Extract the (X, Y) coordinate from the center of the cell holding the provided text.  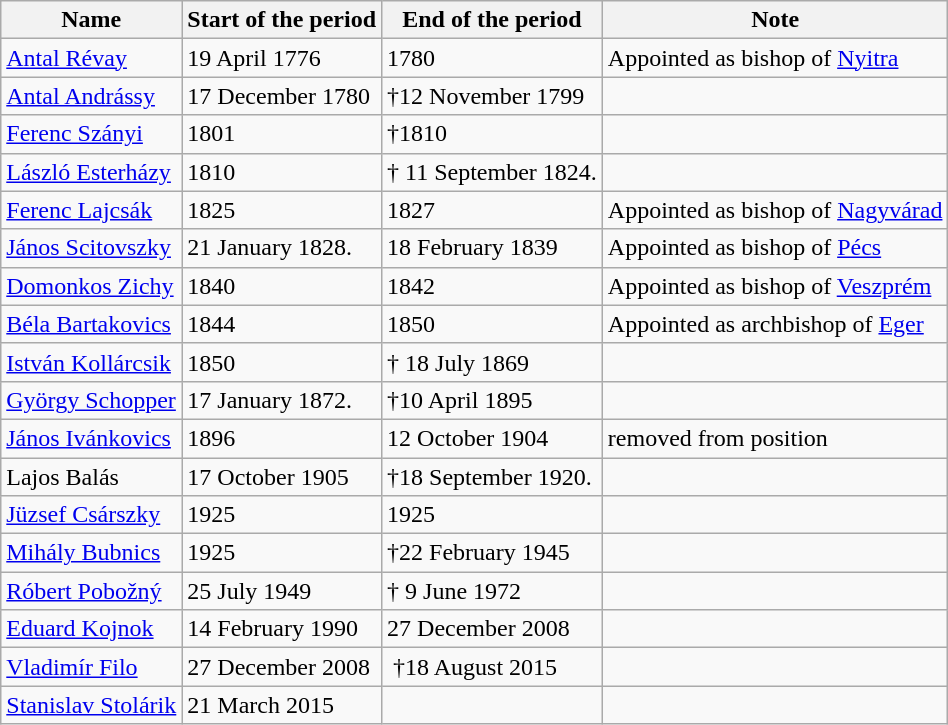
removed from position (775, 438)
Eduard Kojnok (92, 629)
1896 (282, 438)
Vladimír Filo (92, 667)
Róbert Pobožný (92, 591)
Note (775, 20)
Antal Andrássy (92, 96)
Ferenc Szányi (92, 134)
Domonkos Zichy (92, 286)
Name (92, 20)
17 January 1872. (282, 400)
†22 February 1945 (492, 553)
25 July 1949 (282, 591)
János Ivánkovics (92, 438)
Appointed as archbishop of Eger (775, 324)
Appointed as bishop of Nyitra (775, 58)
†1810 (492, 134)
Appointed as bishop of Nagyvárad (775, 210)
1844 (282, 324)
1810 (282, 172)
†12 November 1799 (492, 96)
Appointed as bishop of Pécs (775, 248)
21 March 2015 (282, 705)
†18 September 1920. (492, 477)
14 February 1990 (282, 629)
Appointed as bishop of Veszprém (775, 286)
1825 (282, 210)
† 11 September 1824. (492, 172)
Lajos Balás (92, 477)
Start of the period (282, 20)
Jüzsef Csárszky (92, 515)
19 April 1776 (282, 58)
1840 (282, 286)
István Kollárcsik (92, 362)
12 October 1904 (492, 438)
Béla Bartakovics (92, 324)
† 18 July 1869 (492, 362)
17 October 1905 (282, 477)
1842 (492, 286)
Ferenc Lajcsák (92, 210)
Stanislav Stolárik (92, 705)
1780 (492, 58)
Antal Révay (92, 58)
János Scitovszky (92, 248)
End of the period (492, 20)
† 9 June 1972 (492, 591)
17 December 1780 (282, 96)
1827 (492, 210)
†10 April 1895 (492, 400)
László Esterházy (92, 172)
1801 (282, 134)
György Schopper (92, 400)
†18 August 2015 (492, 667)
21 January 1828. (282, 248)
18 February 1839 (492, 248)
Mihály Bubnics (92, 553)
